Provide the (x, y) coordinate of the cell's center where the given text is located.  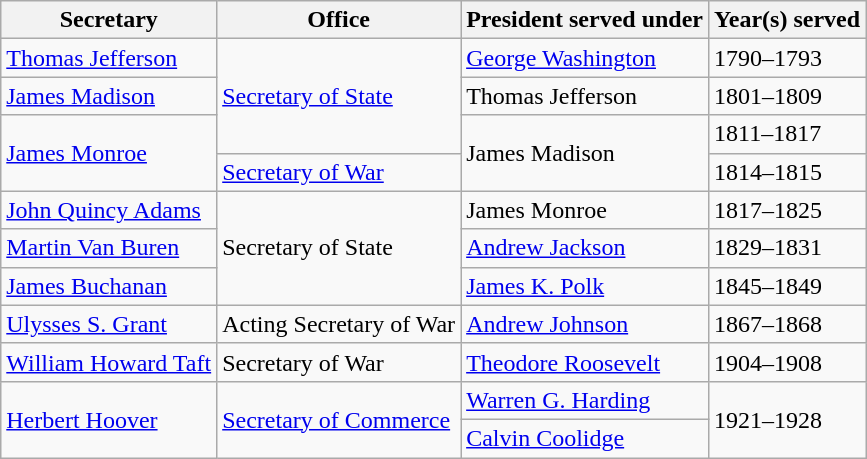
1817–1825 (788, 210)
Office (339, 20)
Acting Secretary of War (339, 324)
1921–1928 (788, 419)
Secretary of Commerce (339, 419)
1904–1908 (788, 362)
Theodore Roosevelt (585, 362)
James Buchanan (109, 286)
Secretary (109, 20)
1845–1849 (788, 286)
1790–1793 (788, 58)
1829–1831 (788, 248)
1801–1809 (788, 96)
Ulysses S. Grant (109, 324)
Calvin Coolidge (585, 438)
Martin Van Buren (109, 248)
President served under (585, 20)
John Quincy Adams (109, 210)
Warren G. Harding (585, 400)
1811–1817 (788, 134)
Year(s) served (788, 20)
1867–1868 (788, 324)
1814–1815 (788, 172)
Andrew Jackson (585, 248)
George Washington (585, 58)
William Howard Taft (109, 362)
James K. Polk (585, 286)
Andrew Johnson (585, 324)
Herbert Hoover (109, 419)
